Locate the cell with the specified text and output its (x, y) center coordinate. 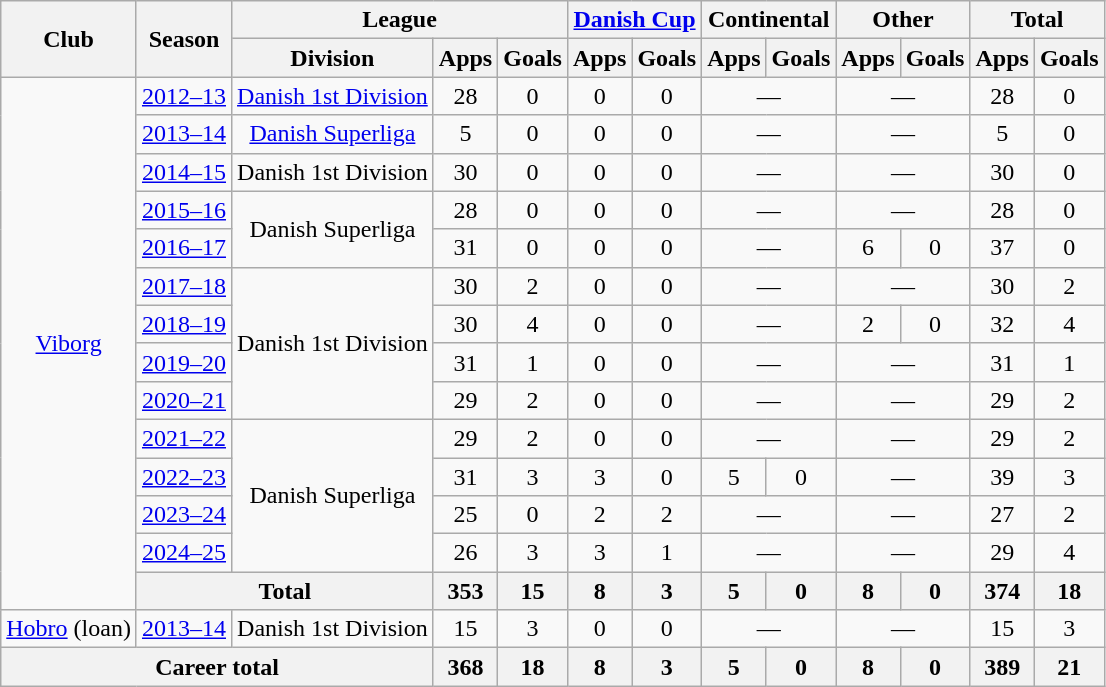
32 (1002, 324)
2023–24 (184, 515)
2012–13 (184, 96)
Career total (218, 667)
2020–21 (184, 400)
Division (333, 58)
26 (465, 553)
2015–16 (184, 210)
6 (868, 248)
2016–17 (184, 248)
2018–19 (184, 324)
2019–20 (184, 362)
Viborg (69, 344)
Season (184, 39)
21 (1069, 667)
368 (465, 667)
Other (903, 20)
2021–22 (184, 438)
353 (465, 591)
389 (1002, 667)
25 (465, 515)
27 (1002, 515)
37 (1002, 248)
39 (1002, 477)
2022–23 (184, 477)
Danish Cup (634, 20)
2024–25 (184, 553)
League (400, 20)
Hobro (loan) (69, 629)
374 (1002, 591)
2017–18 (184, 286)
2014–15 (184, 172)
Club (69, 39)
Continental (769, 20)
